Find where the given text appears and provide that cell's center as (X, Y) coordinate. 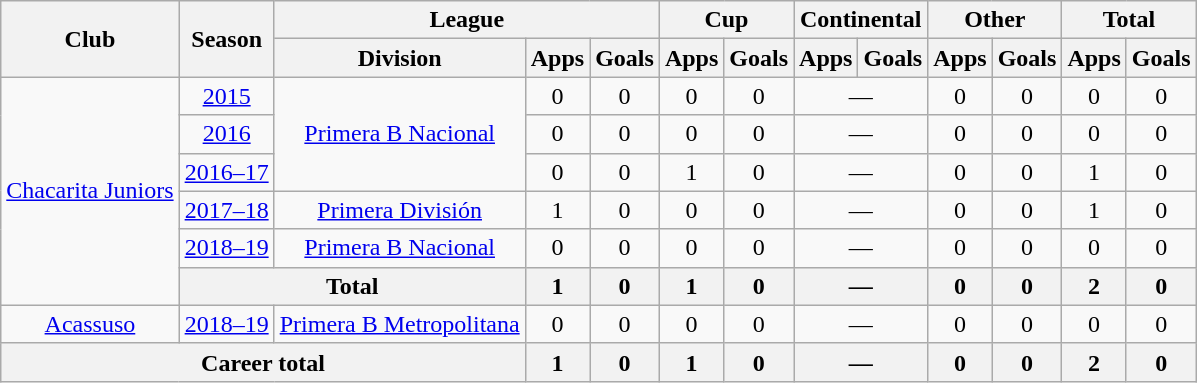
Chacarita Juniors (90, 191)
2016 (226, 134)
Season (226, 39)
Division (400, 58)
2017–18 (226, 210)
Acassuso (90, 324)
Career total (263, 362)
League (466, 20)
Primera B Metropolitana (400, 324)
Primera División (400, 210)
Continental (861, 20)
Other (995, 20)
2015 (226, 96)
2016–17 (226, 172)
Cup (726, 20)
Club (90, 39)
